Search for the cell housing the specified text and yield its [X, Y] center coordinate. 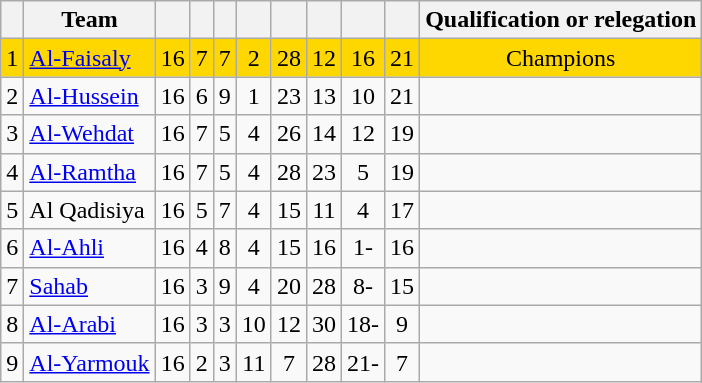
Al-Arabi [90, 324]
18- [362, 324]
Champions [561, 58]
Al Qadisiya [90, 210]
26 [288, 134]
Team [90, 20]
1- [362, 248]
14 [324, 134]
13 [324, 96]
8- [362, 286]
Al-Faisaly [90, 58]
17 [402, 210]
20 [288, 286]
21- [362, 362]
Al-Wehdat [90, 134]
Al-Yarmouk [90, 362]
Qualification or relegation [561, 20]
Al-Ramtha [90, 172]
Sahab [90, 286]
Al-Hussein [90, 96]
30 [324, 324]
Al-Ahli [90, 248]
